For the text-containing cell, return its midpoint in (x, y) coordinate format. 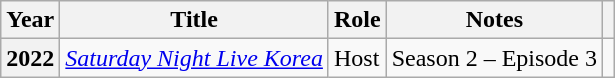
Title (194, 20)
Host (357, 58)
Year (30, 20)
Season 2 – Episode 3 (494, 58)
2022 (30, 58)
Saturday Night Live Korea (194, 58)
Role (357, 20)
Notes (494, 20)
